Determine the (X, Y) coordinate at the center of the cell enclosing the given text.  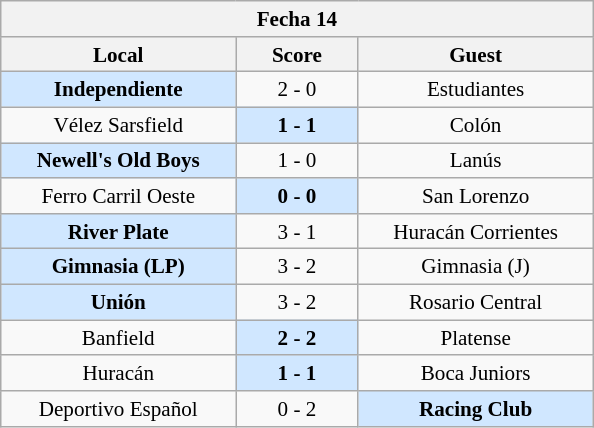
2 - 0 (297, 90)
Estudiantes (476, 90)
Vélez Sarsfield (118, 124)
Ferro Carril Oeste (118, 196)
Huracán (118, 372)
Local (118, 54)
Banfield (118, 338)
3 - 1 (297, 230)
Gimnasia (LP) (118, 266)
Independiente (118, 90)
Fecha 14 (297, 18)
San Lorenzo (476, 196)
Colón (476, 124)
2 - 2 (297, 338)
Boca Juniors (476, 372)
Platense (476, 338)
Score (297, 54)
Gimnasia (J) (476, 266)
Huracán Corrientes (476, 230)
1 - 0 (297, 160)
Deportivo Español (118, 408)
0 - 2 (297, 408)
Racing Club (476, 408)
0 - 0 (297, 196)
River Plate (118, 230)
Unión (118, 302)
Newell's Old Boys (118, 160)
Guest (476, 54)
Rosario Central (476, 302)
Lanús (476, 160)
